Scan for the cell matching the given text and deliver its [X, Y] coordinate at center. 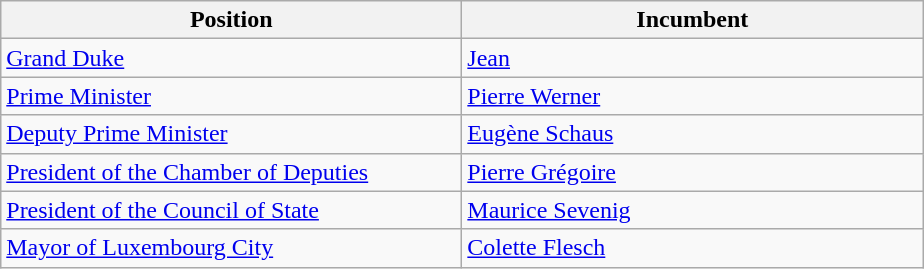
Pierre Werner [692, 96]
Colette Flesch [692, 248]
Jean [692, 58]
Deputy Prime Minister [232, 134]
Position [232, 20]
Prime Minister [232, 96]
Mayor of Luxembourg City [232, 248]
President of the Council of State [232, 210]
Grand Duke [232, 58]
Maurice Sevenig [692, 210]
Incumbent [692, 20]
Eugène Schaus [692, 134]
President of the Chamber of Deputies [232, 172]
Pierre Grégoire [692, 172]
